Return (X, Y) of the center of cell containing provided text 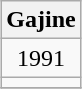
1991 (41, 58)
Gajine (41, 20)
